Detect which cell encompasses the target text, then output its (X, Y) center coordinate. 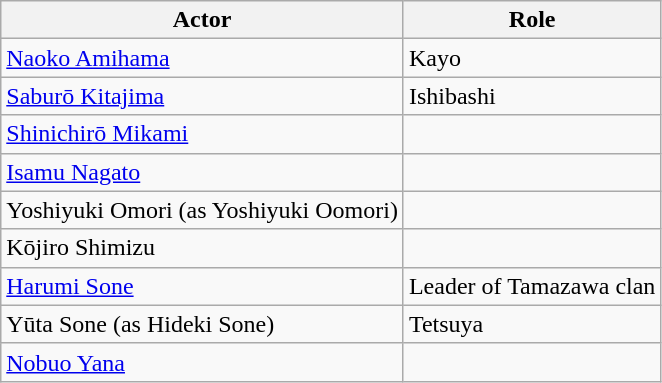
Yūta Sone (as Hideki Sone) (202, 324)
Kayo (532, 58)
Nobuo Yana (202, 362)
Ishibashi (532, 96)
Tetsuya (532, 324)
Actor (202, 20)
Shinichirō Mikami (202, 134)
Yoshiyuki Omori (as Yoshiyuki Oomori) (202, 210)
Role (532, 20)
Saburō Kitajima (202, 96)
Leader of Tamazawa clan (532, 286)
Kōjiro Shimizu (202, 248)
Naoko Amihama (202, 58)
Harumi Sone (202, 286)
Isamu Nagato (202, 172)
